Return the [X, Y] coordinate for the center point of the cell that contains the specified text.  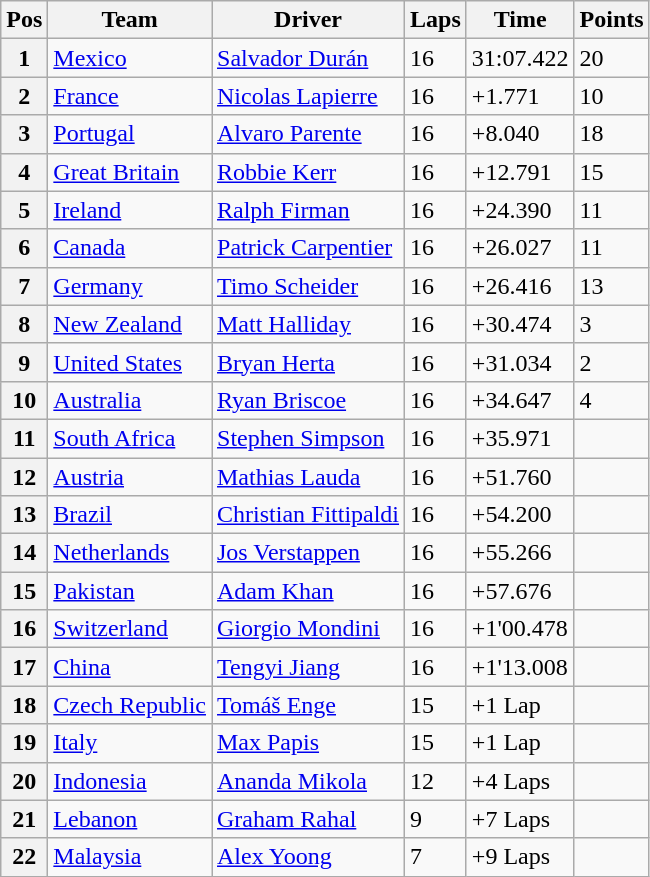
Canada [130, 248]
Bryan Herta [308, 362]
14 [24, 553]
France [130, 96]
Patrick Carpentier [308, 248]
6 [24, 248]
31:07.422 [520, 58]
+7 Laps [520, 819]
Alvaro Parente [308, 134]
+55.266 [520, 553]
United States [130, 362]
Alex Yoong [308, 857]
+9 Laps [520, 857]
+30.474 [520, 324]
Lebanon [130, 819]
17 [24, 667]
Mexico [130, 58]
Ireland [130, 210]
Time [520, 20]
Australia [130, 400]
+8.040 [520, 134]
Jos Verstappen [308, 553]
Tomáš Enge [308, 705]
Pakistan [130, 591]
+1'13.008 [520, 667]
Great Britain [130, 172]
Max Papis [308, 743]
+57.676 [520, 591]
Netherlands [130, 553]
Switzerland [130, 629]
Giorgio Mondini [308, 629]
Adam Khan [308, 591]
+35.971 [520, 438]
+31.034 [520, 362]
+54.200 [520, 515]
Stephen Simpson [308, 438]
Graham Rahal [308, 819]
Timo Scheider [308, 286]
Points [612, 20]
5 [24, 210]
+51.760 [520, 477]
+26.027 [520, 248]
Team [130, 20]
19 [24, 743]
+12.791 [520, 172]
Tengyi Jiang [308, 667]
+26.416 [520, 286]
Ananda Mikola [308, 781]
Czech Republic [130, 705]
Germany [130, 286]
Salvador Durán [308, 58]
21 [24, 819]
Malaysia [130, 857]
Matt Halliday [308, 324]
Mathias Lauda [308, 477]
Brazil [130, 515]
Robbie Kerr [308, 172]
Driver [308, 20]
Indonesia [130, 781]
1 [24, 58]
Austria [130, 477]
22 [24, 857]
New Zealand [130, 324]
Christian Fittipaldi [308, 515]
Ryan Briscoe [308, 400]
8 [24, 324]
Laps [436, 20]
Portugal [130, 134]
Ralph Firman [308, 210]
+24.390 [520, 210]
+1.771 [520, 96]
+4 Laps [520, 781]
Pos [24, 20]
China [130, 667]
+34.647 [520, 400]
South Africa [130, 438]
Italy [130, 743]
Nicolas Lapierre [308, 96]
+1'00.478 [520, 629]
